Detect which cell encompasses the target text, then output its (x, y) center coordinate. 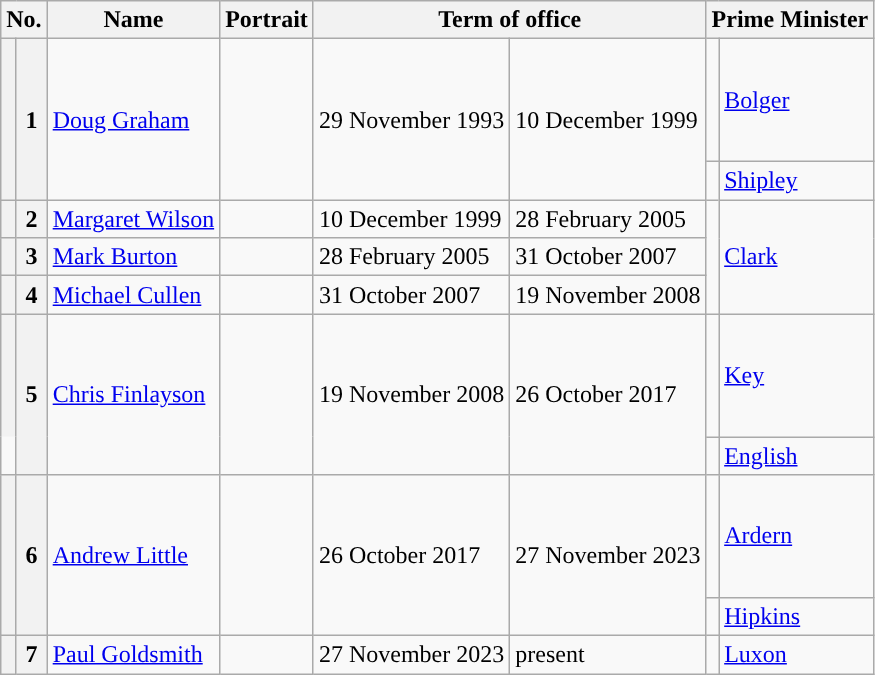
5 (32, 394)
Michael Cullen (134, 295)
Prime Minister (790, 20)
Shipley (796, 181)
Portrait (267, 20)
2 (32, 219)
4 (32, 295)
Andrew Little (134, 556)
Chris Finlayson (134, 394)
Mark Burton (134, 257)
Hipkins (796, 617)
Doug Graham (134, 120)
Bolger (796, 100)
Clark (796, 257)
Term of office (510, 20)
Margaret Wilson (134, 219)
Name (134, 20)
English (796, 456)
Luxon (796, 655)
29 November 1993 (411, 120)
Paul Goldsmith (134, 655)
6 (32, 556)
7 (32, 655)
Ardern (796, 536)
No. (24, 20)
present (608, 655)
Key (796, 376)
3 (32, 257)
1 (32, 120)
